Return the [x, y] coordinate for the center point of the cell that contains the specified text.  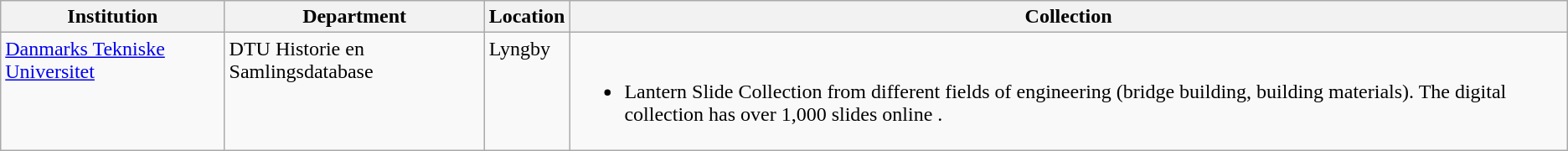
Danmarks Tekniske Universitet [112, 91]
Collection [1069, 17]
DTU Historie en Samlingsdatabase [354, 91]
Lyngby [527, 91]
Department [354, 17]
Location [527, 17]
Institution [112, 17]
